Find where the given text appears and provide that cell's center as (X, Y) coordinate. 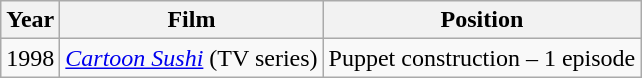
Year (30, 20)
Puppet construction – 1 episode (482, 58)
Film (192, 20)
1998 (30, 58)
Cartoon Sushi (TV series) (192, 58)
Position (482, 20)
